For the text-containing cell, return its midpoint in [X, Y] coordinate format. 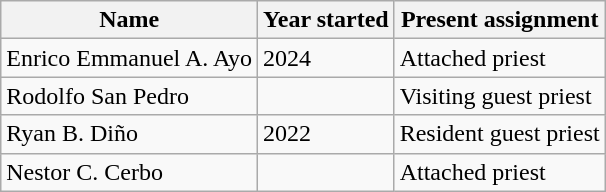
Name [130, 20]
Nestor C. Cerbo [130, 172]
Year started [326, 20]
Visiting guest priest [500, 96]
Ryan B. Diño [130, 134]
Resident guest priest [500, 134]
Rodolfo San Pedro [130, 96]
2024 [326, 58]
2022 [326, 134]
Enrico Emmanuel A. Ayo [130, 58]
Present assignment [500, 20]
